Determine the [X, Y] coordinate at the center of the cell enclosing the given text.  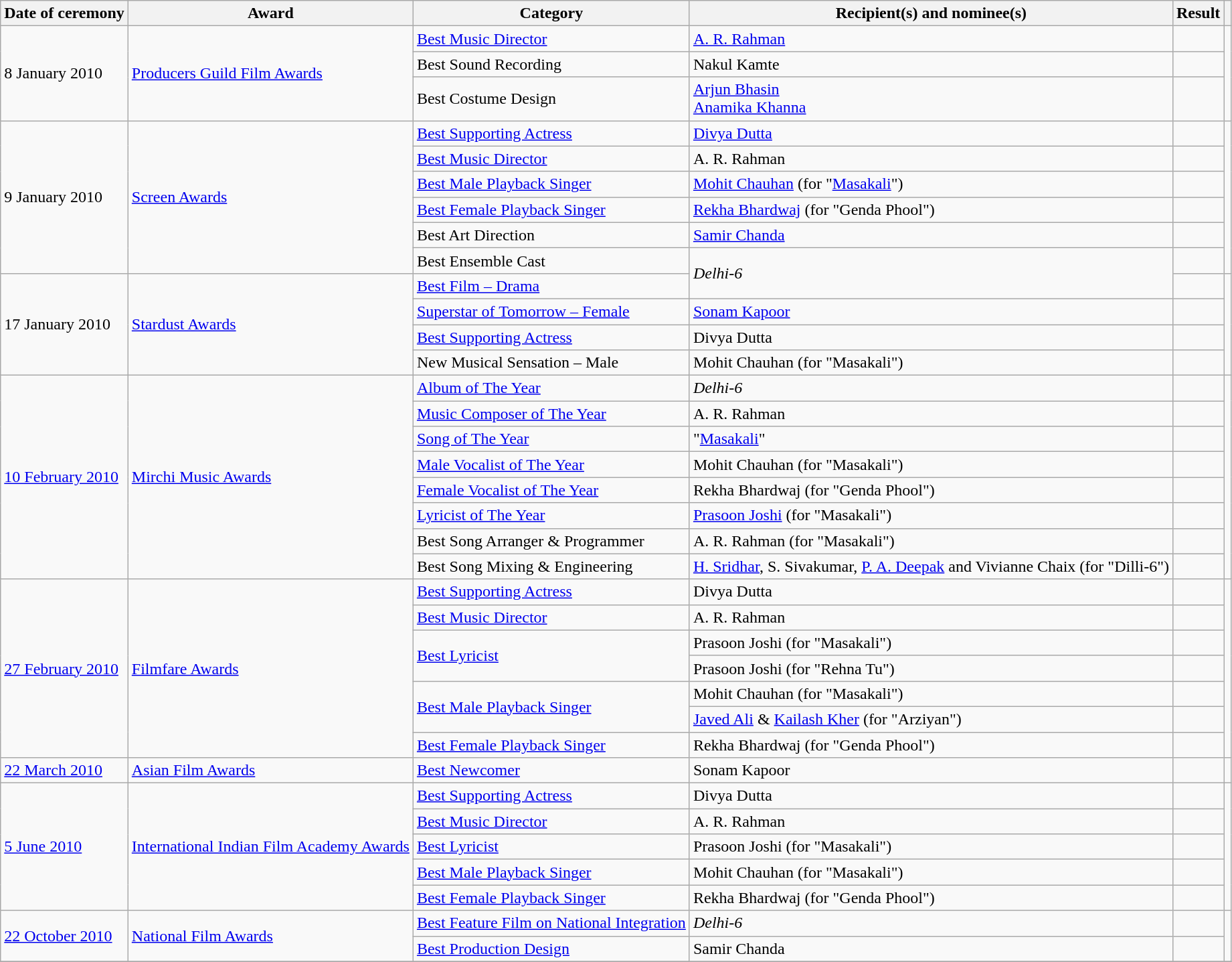
Producers Guild Film Awards [270, 74]
Best Song Arranger & Programmer [551, 541]
Lyricist of The Year [551, 515]
Prasoon Joshi (for "Rehna Tu") [931, 668]
Best Art Direction [551, 235]
Superstar of Tomorrow – Female [551, 311]
Award [270, 13]
Female Vocalist of The Year [551, 490]
Date of ceremony [64, 13]
Song of The Year [551, 439]
Best Newcomer [551, 771]
Male Vocalist of The Year [551, 465]
Arjun BhasinAnamika Khanna [931, 99]
8 January 2010 [64, 74]
Album of The Year [551, 388]
A. R. Rahman (for "Masakali") [931, 541]
22 October 2010 [64, 936]
Javed Ali & Kailash Kher (for "Arziyan") [931, 719]
H. Sridhar, S. Sivakumar, P. A. Deepak and Vivianne Chaix (for "Dilli-6") [931, 566]
22 March 2010 [64, 771]
Best Costume Design [551, 99]
5 June 2010 [64, 847]
17 January 2010 [64, 324]
Best Sound Recording [551, 64]
Result [1198, 13]
"Masakali" [931, 439]
National Film Awards [270, 936]
10 February 2010 [64, 477]
International Indian Film Academy Awards [270, 847]
Category [551, 13]
Screen Awards [270, 197]
Recipient(s) and nominee(s) [931, 13]
Stardust Awards [270, 324]
Nakul Kamte [931, 64]
Music Composer of The Year [551, 414]
Best Song Mixing & Engineering [551, 566]
Asian Film Awards [270, 771]
Best Production Design [551, 949]
Mirchi Music Awards [270, 477]
Filmfare Awards [270, 668]
Best Ensemble Cast [551, 260]
9 January 2010 [64, 197]
New Musical Sensation – Male [551, 363]
Best Feature Film on National Integration [551, 923]
Best Film – Drama [551, 286]
27 February 2010 [64, 668]
